From the cell containing the given text, extract its center point as [x, y] coordinate. 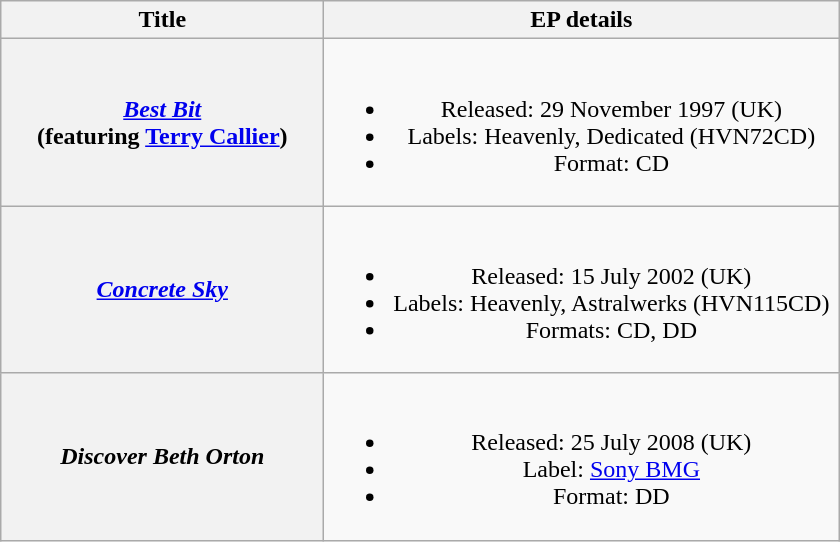
Best Bit(featuring Terry Callier) [162, 122]
Released: 15 July 2002 (UK)Labels: Heavenly, Astralwerks (HVN115CD)Formats: CD, DD [582, 290]
EP details [582, 20]
Title [162, 20]
Concrete Sky [162, 290]
Released: 29 November 1997 (UK)Labels: Heavenly, Dedicated (HVN72CD)Format: CD [582, 122]
Released: 25 July 2008 (UK)Label: Sony BMGFormat: DD [582, 456]
Discover Beth Orton [162, 456]
